For the text-containing cell, return its midpoint in [X, Y] coordinate format. 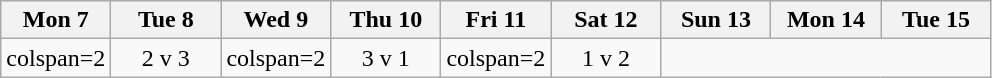
3 v 1 [386, 58]
Tue 8 [166, 20]
Sat 12 [606, 20]
Mon 14 [826, 20]
Thu 10 [386, 20]
Tue 15 [936, 20]
Sun 13 [716, 20]
2 v 3 [166, 58]
Mon 7 [56, 20]
Wed 9 [276, 20]
1 v 2 [606, 58]
Fri 11 [496, 20]
